Detect which cell encompasses the target text, then output its (X, Y) center coordinate. 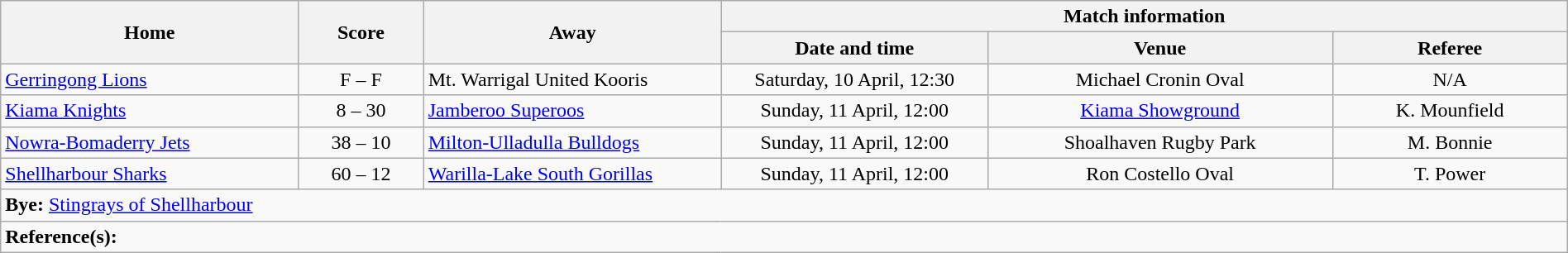
Milton-Ulladulla Bulldogs (572, 142)
F – F (361, 79)
Saturday, 10 April, 12:30 (854, 79)
Michael Cronin Oval (1159, 79)
Warilla-Lake South Gorillas (572, 174)
8 – 30 (361, 111)
Jamberoo Superoos (572, 111)
Gerringong Lions (150, 79)
Kiama Knights (150, 111)
Venue (1159, 48)
38 – 10 (361, 142)
M. Bonnie (1450, 142)
Nowra-Bomaderry Jets (150, 142)
Date and time (854, 48)
Home (150, 32)
Ron Costello Oval (1159, 174)
Kiama Showground (1159, 111)
Score (361, 32)
Shoalhaven Rugby Park (1159, 142)
Away (572, 32)
T. Power (1450, 174)
N/A (1450, 79)
60 – 12 (361, 174)
Reference(s): (784, 236)
Mt. Warrigal United Kooris (572, 79)
Match information (1145, 17)
Bye: Stingrays of Shellharbour (784, 205)
Referee (1450, 48)
K. Mounfield (1450, 111)
Shellharbour Sharks (150, 174)
